For the text-containing cell, return its midpoint in [X, Y] coordinate format. 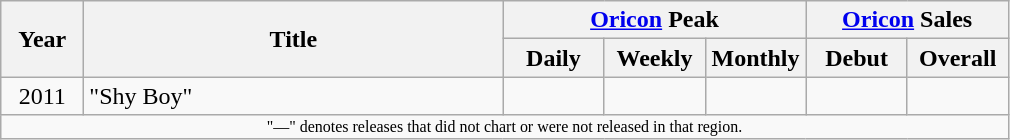
Oricon Sales [907, 20]
2011 [42, 96]
Weekly [654, 58]
Monthly [756, 58]
"—" denotes releases that did not chart or were not released in that region. [504, 127]
Year [42, 39]
"Shy Boy" [294, 96]
Debut [856, 58]
Title [294, 39]
Daily [554, 58]
Overall [958, 58]
Oricon Peak [654, 20]
